Extract the [X, Y] coordinate from the center of the cell holding the provided text.  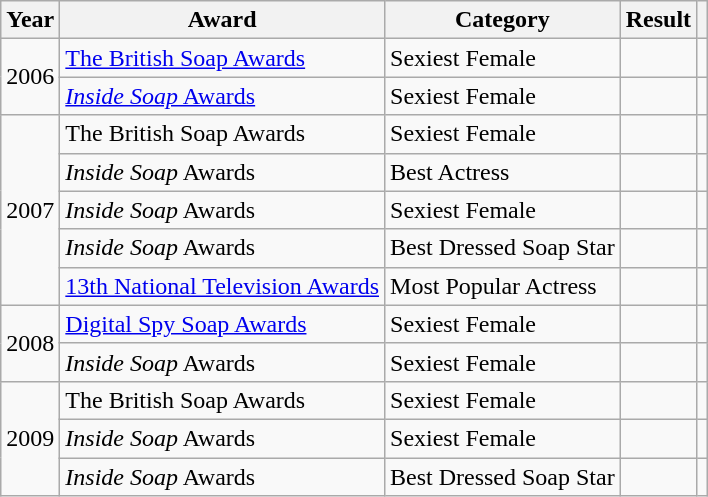
Digital Spy Soap Awards [222, 324]
2007 [30, 210]
Award [222, 20]
Result [658, 20]
2008 [30, 343]
13th National Television Awards [222, 286]
2009 [30, 438]
Most Popular Actress [503, 286]
Best Actress [503, 172]
Year [30, 20]
2006 [30, 77]
Category [503, 20]
